Provide the [X, Y] coordinate of the cell's center where the given text is located.  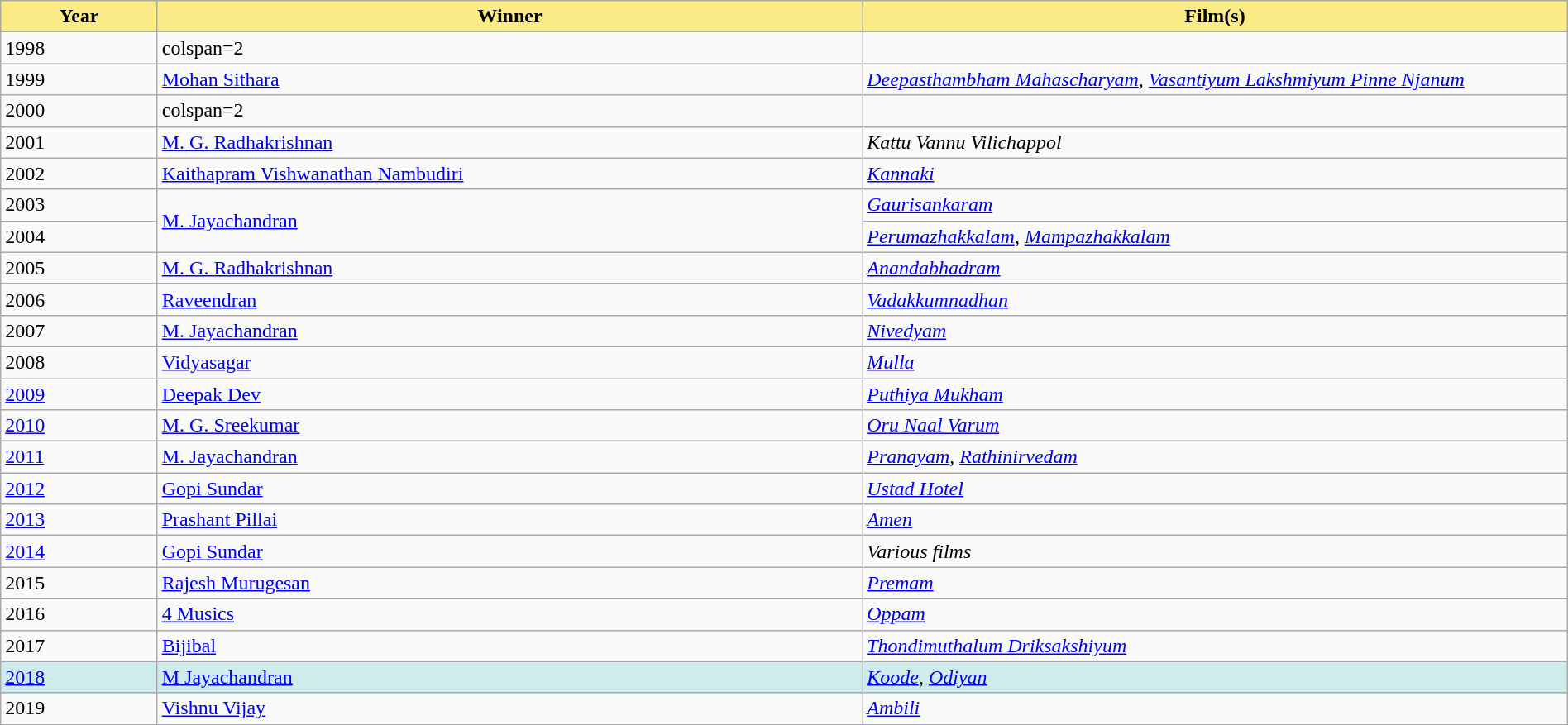
Deepasthambham Mahascharyam, Vasantiyum Lakshmiyum Pinne Njanum [1216, 79]
4 Musics [509, 614]
1998 [79, 48]
2000 [79, 111]
2001 [79, 142]
1999 [79, 79]
Kannaki [1216, 174]
Ustad Hotel [1216, 489]
Bijibal [509, 646]
Year [79, 17]
Amen [1216, 520]
2010 [79, 426]
2013 [79, 520]
Anandabhadram [1216, 268]
Mohan Sithara [509, 79]
Kattu Vannu Vilichappol [1216, 142]
Vishnu Vijay [509, 708]
Mulla [1216, 362]
M Jayachandran [509, 677]
2011 [79, 457]
Vidyasagar [509, 362]
Koode, Odiyan [1216, 677]
2016 [79, 614]
Kaithapram Vishwanathan Nambudiri [509, 174]
Vadakkumnadhan [1216, 299]
2012 [79, 489]
Pranayam, Rathinirvedam [1216, 457]
2006 [79, 299]
2008 [79, 362]
2017 [79, 646]
Oru Naal Varum [1216, 426]
Deepak Dev [509, 394]
Premam [1216, 583]
2019 [79, 708]
Raveendran [509, 299]
2002 [79, 174]
2009 [79, 394]
2005 [79, 268]
Prashant Pillai [509, 520]
Various films [1216, 551]
Gaurisankaram [1216, 205]
Perumazhakkalam, Mampazhakkalam [1216, 236]
Oppam [1216, 614]
2007 [79, 331]
Nivedyam [1216, 331]
Rajesh Murugesan [509, 583]
2018 [79, 677]
Film(s) [1216, 17]
M. G. Sreekumar [509, 426]
Thondimuthalum Driksakshiyum [1216, 646]
2015 [79, 583]
2004 [79, 236]
Puthiya Mukham [1216, 394]
2003 [79, 205]
Winner [509, 17]
Ambili [1216, 708]
2014 [79, 551]
